From the cell containing the given text, extract its center point as [x, y] coordinate. 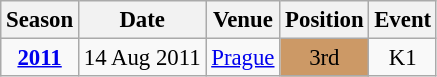
Venue [243, 20]
2011 [40, 58]
K1 [403, 58]
Prague [243, 58]
14 Aug 2011 [142, 58]
Season [40, 20]
Event [403, 20]
3rd [324, 58]
Position [324, 20]
Date [142, 20]
